Search for the cell housing the specified text and yield its [X, Y] center coordinate. 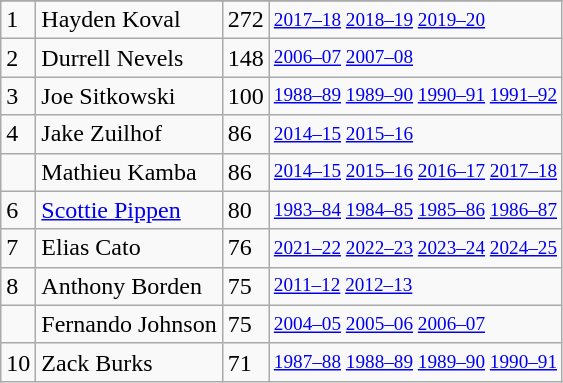
Elias Cato [129, 248]
80 [246, 210]
Durrell Nevels [129, 58]
2017–18 2018–19 2019–20 [415, 20]
Zack Burks [129, 362]
6 [18, 210]
2011–12 2012–13 [415, 286]
7 [18, 248]
2021–22 2022–23 2023–24 2024–25 [415, 248]
1 [18, 20]
Hayden Koval [129, 20]
Jake Zuilhof [129, 134]
71 [246, 362]
3 [18, 96]
2006–07 2007–08 [415, 58]
4 [18, 134]
2004–05 2005–06 2006–07 [415, 324]
272 [246, 20]
Mathieu Kamba [129, 172]
Joe Sitkowski [129, 96]
148 [246, 58]
Anthony Borden [129, 286]
2014–15 2015–16 [415, 134]
100 [246, 96]
10 [18, 362]
Scottie Pippen [129, 210]
2 [18, 58]
2014–15 2015–16 2016–17 2017–18 [415, 172]
1988–89 1989–90 1990–91 1991–92 [415, 96]
8 [18, 286]
76 [246, 248]
1983–84 1984–85 1985–86 1986–87 [415, 210]
Fernando Johnson [129, 324]
1987–88 1988–89 1989–90 1990–91 [415, 362]
